From the cell containing the given text, extract its center point as (x, y) coordinate. 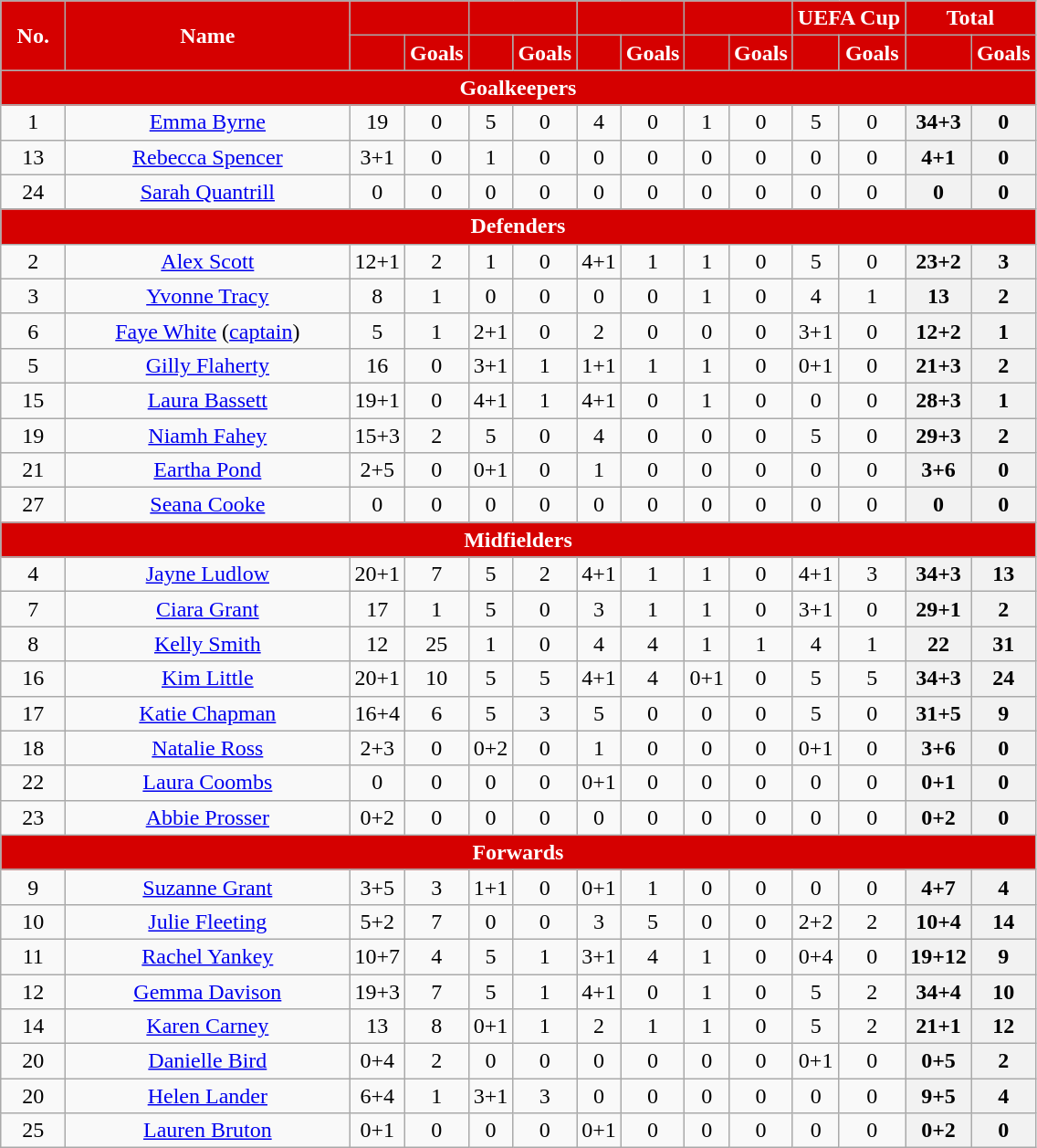
Ciara Grant (208, 609)
Yvonne Tracy (208, 296)
21+1 (938, 1027)
31 (1003, 644)
Katie Chapman (208, 713)
Niamh Fahey (208, 436)
Faye White (captain) (208, 331)
23 (33, 817)
Jayne Ludlow (208, 574)
Suzanne Grant (208, 887)
4+7 (938, 887)
10+4 (938, 922)
2+2 (816, 922)
Kelly Smith (208, 644)
27 (33, 505)
34+4 (938, 991)
29+1 (938, 609)
No. (33, 36)
29+3 (938, 436)
Natalie Ross (208, 748)
5+2 (378, 922)
Lauren Bruton (208, 1131)
19+3 (378, 991)
Forwards (518, 852)
2+5 (378, 470)
15 (33, 400)
Name (208, 36)
6+4 (378, 1096)
12+2 (938, 331)
2+1 (491, 331)
31+5 (938, 713)
Total (970, 18)
Midfielders (518, 540)
Laura Coombs (208, 783)
18 (33, 748)
Gemma Davison (208, 991)
15+3 (378, 436)
Abbie Prosser (208, 817)
2+3 (378, 748)
Eartha Pond (208, 470)
21+3 (938, 365)
Laura Bassett (208, 400)
Alex Scott (208, 261)
Defenders (518, 226)
Karen Carney (208, 1027)
Emma Byrne (208, 122)
Rachel Yankey (208, 956)
12+1 (378, 261)
Sarah Quantrill (208, 192)
11 (33, 956)
Kim Little (208, 679)
0+5 (938, 1061)
UEFA Cup (849, 18)
Seana Cooke (208, 505)
21 (33, 470)
Gilly Flaherty (208, 365)
Goalkeepers (518, 88)
3+5 (378, 887)
Julie Fleeting (208, 922)
Rebecca Spencer (208, 157)
16+4 (378, 713)
19+1 (378, 400)
28+3 (938, 400)
10+7 (378, 956)
23+2 (938, 261)
Helen Lander (208, 1096)
19+12 (938, 956)
9+5 (938, 1096)
Danielle Bird (208, 1061)
